Pinpoint the cell where the given text exists, returning its (X, Y) midpoint coordinate. 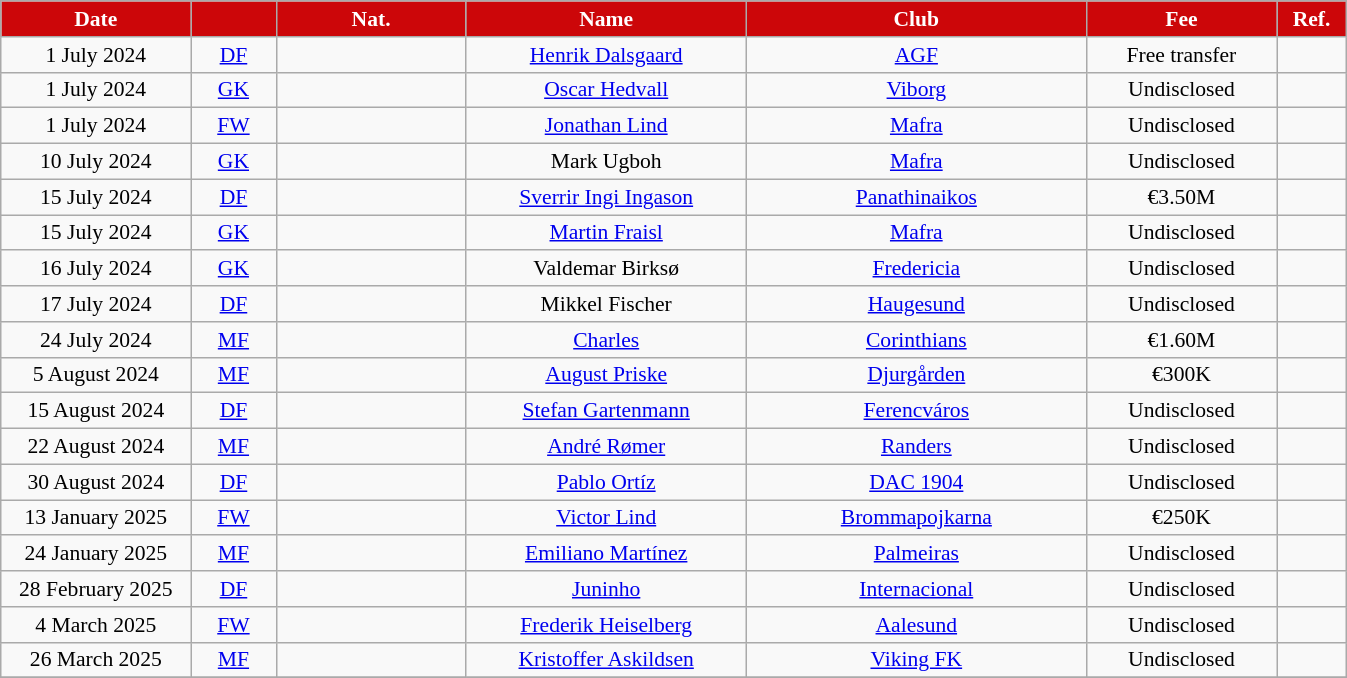
30 August 2024 (96, 482)
Victor Lind (606, 518)
15 August 2024 (96, 411)
Sverrir Ingi Ingason (606, 197)
Ferencváros (916, 411)
24 July 2024 (96, 340)
Stefan Gartenmann (606, 411)
Martin Fraisl (606, 233)
Name (606, 19)
André Rømer (606, 447)
Fredericia (916, 269)
Internacional (916, 589)
4 March 2025 (96, 625)
Charles (606, 340)
Mark Ugboh (606, 162)
Juninho (606, 589)
Free transfer (1181, 55)
28 February 2025 (96, 589)
Fee (1181, 19)
Ref. (1311, 19)
€300K (1181, 375)
Henrik Dalsgaard (606, 55)
Jonathan Lind (606, 126)
Date (96, 19)
€3.50M (1181, 197)
August Priske (606, 375)
€250K (1181, 518)
Corinthians (916, 340)
17 July 2024 (96, 304)
AGF (916, 55)
Aalesund (916, 625)
13 January 2025 (96, 518)
Randers (916, 447)
Viborg (916, 90)
Viking FK (916, 660)
Panathinaikos (916, 197)
10 July 2024 (96, 162)
Palmeiras (916, 554)
16 July 2024 (96, 269)
DAC 1904 (916, 482)
Pablo Ortíz (606, 482)
Haugesund (916, 304)
Mikkel Fischer (606, 304)
Oscar Hedvall (606, 90)
Emiliano Martínez (606, 554)
Brommapojkarna (916, 518)
Djurgården (916, 375)
Nat. (371, 19)
5 August 2024 (96, 375)
Valdemar Birksø (606, 269)
Club (916, 19)
26 March 2025 (96, 660)
€1.60M (1181, 340)
Frederik Heiselberg (606, 625)
24 January 2025 (96, 554)
22 August 2024 (96, 447)
Kristoffer Askildsen (606, 660)
